Identify which cell holds the provided text, then report its [X, Y] central coordinate. 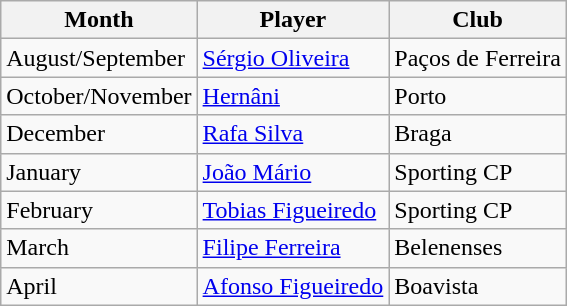
August/September [99, 58]
Tobias Figueiredo [293, 210]
April [99, 286]
January [99, 172]
Filipe Ferreira [293, 248]
February [99, 210]
João Mário [293, 172]
October/November [99, 96]
December [99, 134]
Hernâni [293, 96]
Porto [478, 96]
Sérgio Oliveira [293, 58]
Braga [478, 134]
March [99, 248]
Paços de Ferreira [478, 58]
Club [478, 20]
Belenenses [478, 248]
Month [99, 20]
Afonso Figueiredo [293, 286]
Player [293, 20]
Boavista [478, 286]
Rafa Silva [293, 134]
